Return [x, y] of the center of cell containing provided text 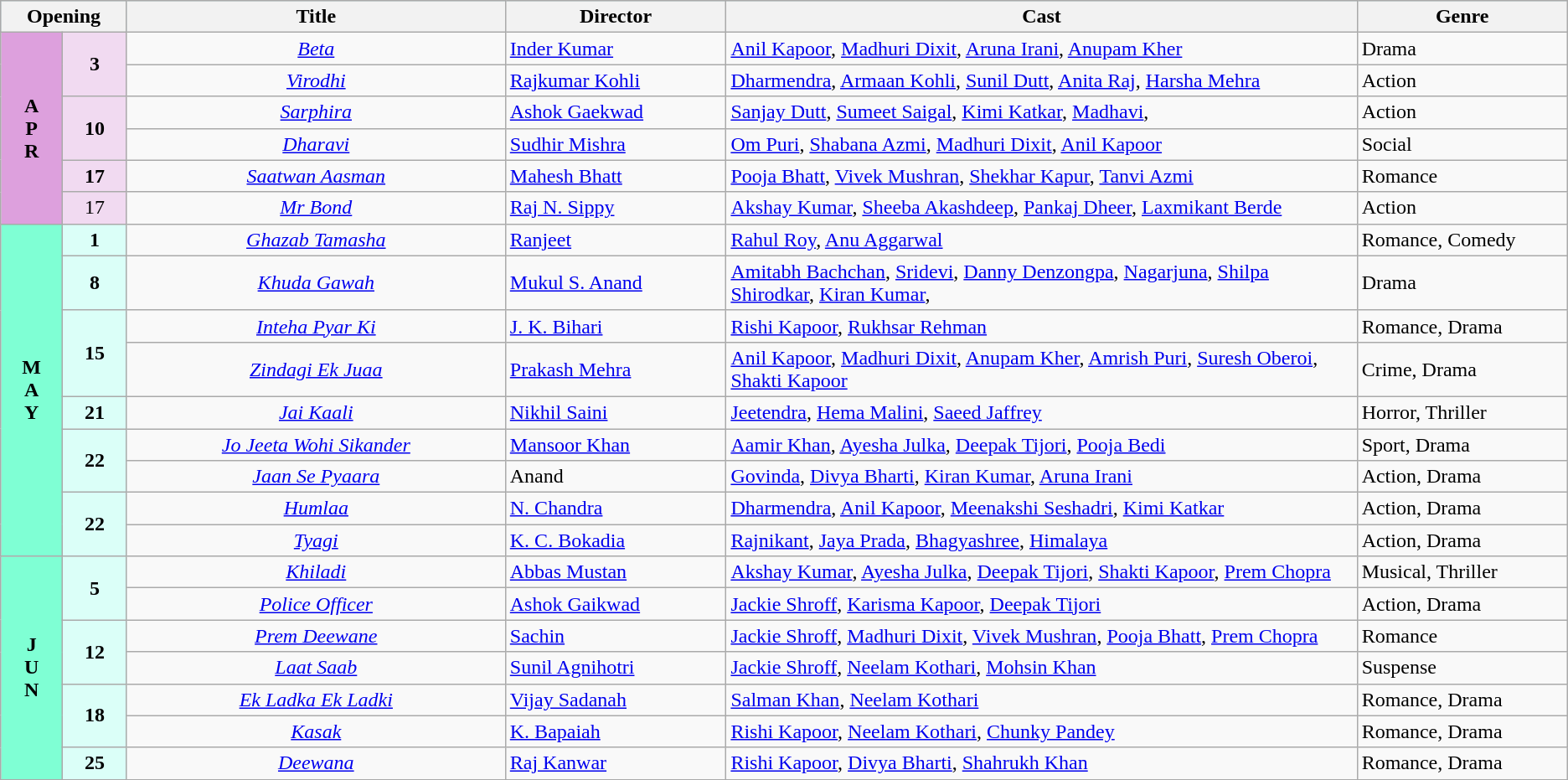
Anil Kapoor, Madhuri Dixit, Aruna Irani, Anupam Kher [1042, 49]
Ashok Gaekwad [616, 112]
Prakash Mehra [616, 369]
Cast [1042, 17]
JUN [32, 668]
Rishi Kapoor, Rukhsar Rehman [1042, 326]
10 [95, 128]
J. K. Bihari [616, 326]
Horror, Thriller [1462, 412]
Aamir Khan, Ayesha Julka, Deepak Tijori, Pooja Bedi [1042, 445]
Humlaa [316, 509]
Ranjeet [616, 240]
Akshay Kumar, Sheeba Akashdeep, Pankaj Dheer, Laxmikant Berde [1042, 208]
Rajkumar Kohli [616, 80]
Amitabh Bachchan, Sridevi, Danny Denzongpa, Nagarjuna, Shilpa Shirodkar, Kiran Kumar, [1042, 283]
Raj Kanwar [616, 763]
5 [95, 588]
MAY [32, 390]
Jackie Shroff, Neelam Kothari, Mohsin Khan [1042, 668]
Jackie Shroff, Madhuri Dixit, Vivek Mushran, Pooja Bhatt, Prem Chopra [1042, 636]
Raj N. Sippy [616, 208]
Saatwan Aasman [316, 176]
Akshay Kumar, Ayesha Julka, Deepak Tijori, Shakti Kapoor, Prem Chopra [1042, 572]
Prem Deewane [316, 636]
Anil Kapoor, Madhuri Dixit, Anupam Kher, Amrish Puri, Suresh Oberoi, Shakti Kapoor [1042, 369]
Rishi Kapoor, Divya Bharti, Shahrukh Khan [1042, 763]
21 [95, 412]
Genre [1462, 17]
Sachin [616, 636]
Jaan Se Pyaara [316, 477]
1 [95, 240]
Khuda Gawah [316, 283]
Zindagi Ek Juaa [316, 369]
3 [95, 65]
Ashok Gaikwad [616, 604]
Khiladi [316, 572]
8 [95, 283]
Pooja Bhatt, Vivek Mushran, Shekhar Kapur, Tanvi Azmi [1042, 176]
15 [95, 354]
Ek Ladka Ek Ladki [316, 700]
Jackie Shroff, Karisma Kapoor, Deepak Tijori [1042, 604]
Jai Kaali [316, 412]
Rahul Roy, Anu Aggarwal [1042, 240]
Sarphira [316, 112]
Social [1462, 144]
Om Puri, Shabana Azmi, Madhuri Dixit, Anil Kapoor [1042, 144]
APR [32, 128]
Jeetendra, Hema Malini, Saeed Jaffrey [1042, 412]
Mahesh Bhatt [616, 176]
Dharmendra, Armaan Kohli, Sunil Dutt, Anita Raj, Harsha Mehra [1042, 80]
Anand [616, 477]
Govinda, Divya Bharti, Kiran Kumar, Aruna Irani [1042, 477]
Virodhi [316, 80]
K. Bapaiah [616, 731]
12 [95, 652]
Dharavi [316, 144]
N. Chandra [616, 509]
Sudhir Mishra [616, 144]
Beta [316, 49]
K. C. Bokadia [616, 540]
Laat Saab [316, 668]
25 [95, 763]
Suspense [1462, 668]
Deewana [316, 763]
Salman Khan, Neelam Kothari [1042, 700]
Mukul S. Anand [616, 283]
Jo Jeeta Wohi Sikander [316, 445]
Director [616, 17]
Sunil Agnihotri [616, 668]
Police Officer [316, 604]
Crime, Drama [1462, 369]
Nikhil Saini [616, 412]
Romance, Comedy [1462, 240]
Sanjay Dutt, Sumeet Saigal, Kimi Katkar, Madhavi, [1042, 112]
Tyagi [316, 540]
Vijay Sadanah [616, 700]
Title [316, 17]
Kasak [316, 731]
18 [95, 715]
Musical, Thriller [1462, 572]
Abbas Mustan [616, 572]
Inder Kumar [616, 49]
Mr Bond [316, 208]
Rajnikant, Jaya Prada, Bhagyashree, Himalaya [1042, 540]
Dharmendra, Anil Kapoor, Meenakshi Seshadri, Kimi Katkar [1042, 509]
Rishi Kapoor, Neelam Kothari, Chunky Pandey [1042, 731]
Inteha Pyar Ki [316, 326]
Opening [64, 17]
Mansoor Khan [616, 445]
Sport, Drama [1462, 445]
Ghazab Tamasha [316, 240]
